From the cell containing the given text, extract its center point as (X, Y) coordinate. 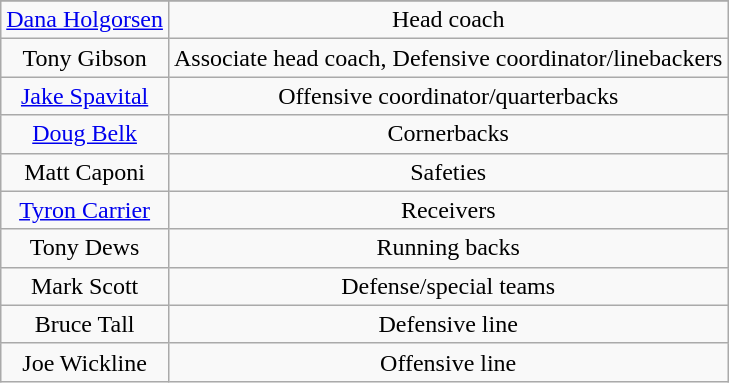
Running backs (448, 248)
Defensive line (448, 324)
Dana Holgorsen (85, 20)
Jake Spavital (85, 96)
Mark Scott (85, 286)
Bruce Tall (85, 324)
Defense/special teams (448, 286)
Associate head coach, Defensive coordinator/linebackers (448, 58)
Head coach (448, 20)
Matt Caponi (85, 172)
Doug Belk (85, 134)
Cornerbacks (448, 134)
Offensive line (448, 362)
Receivers (448, 210)
Tony Dews (85, 248)
Joe Wickline (85, 362)
Tony Gibson (85, 58)
Safeties (448, 172)
Tyron Carrier (85, 210)
Offensive coordinator/quarterbacks (448, 96)
